Capture the cell that displays the provided text and extract its (X, Y) central coordinate. 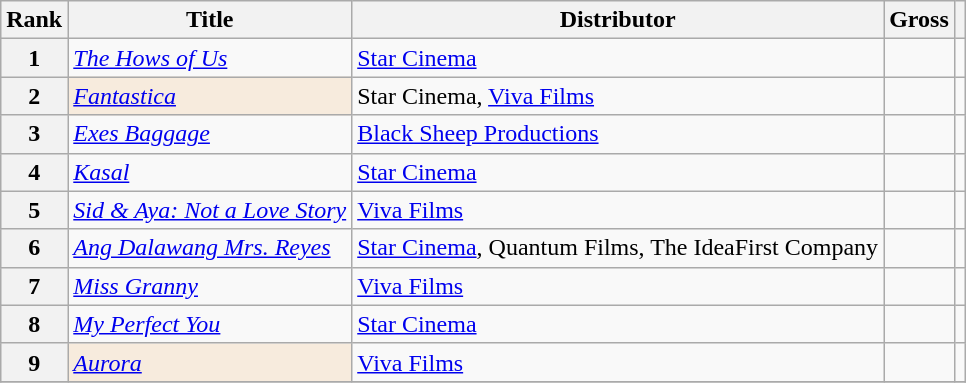
5 (34, 210)
Black Sheep Productions (618, 134)
The Hows of Us (210, 58)
My Perfect You (210, 324)
1 (34, 58)
8 (34, 324)
Ang Dalawang Mrs. Reyes (210, 248)
Miss Granny (210, 286)
Exes Baggage (210, 134)
Title (210, 20)
Gross (920, 20)
7 (34, 286)
Aurora (210, 362)
4 (34, 172)
Fantastica (210, 96)
Star Cinema, Viva Films (618, 96)
6 (34, 248)
2 (34, 96)
Rank (34, 20)
Sid & Aya: Not a Love Story (210, 210)
3 (34, 134)
Star Cinema, Quantum Films, The IdeaFirst Company (618, 248)
9 (34, 362)
Kasal (210, 172)
Distributor (618, 20)
